Determine the (x, y) coordinate at the center of the cell enclosing the given text.  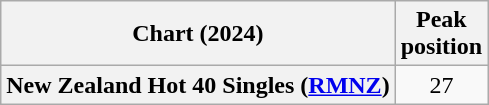
Chart (2024) (198, 34)
27 (441, 85)
Peakposition (441, 34)
New Zealand Hot 40 Singles (RMNZ) (198, 85)
